Provide the [X, Y] coordinate of the cell's center where the given text is located.  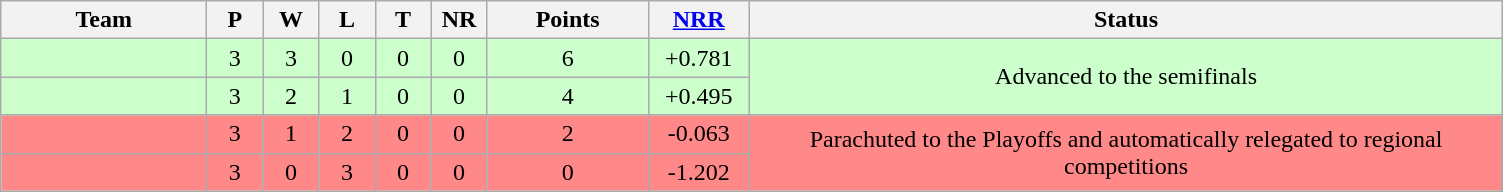
-0.063 [698, 134]
P [235, 20]
Status [1126, 20]
6 [568, 58]
T [403, 20]
NRR [698, 20]
Parachuted to the Playoffs and automatically relegated to regional competitions [1126, 153]
L [347, 20]
+0.495 [698, 96]
4 [568, 96]
Points [568, 20]
NR [459, 20]
Team [104, 20]
-1.202 [698, 172]
+0.781 [698, 58]
W [291, 20]
Advanced to the semifinals [1126, 77]
